Locate the cell with the specified text and output its [x, y] center coordinate. 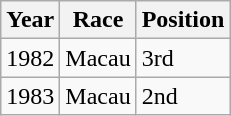
3rd [183, 58]
Year [30, 20]
Position [183, 20]
1982 [30, 58]
Race [98, 20]
1983 [30, 96]
2nd [183, 96]
